Return the (x, y) coordinate for the center point of the cell that contains the specified text.  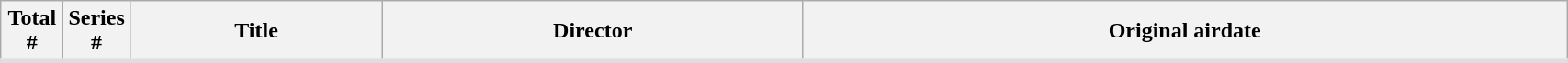
Original airdate (1185, 31)
Total# (32, 31)
Director (593, 31)
Title (255, 31)
Series# (96, 31)
